Provide the [X, Y] coordinate of the cell's center where the given text is located.  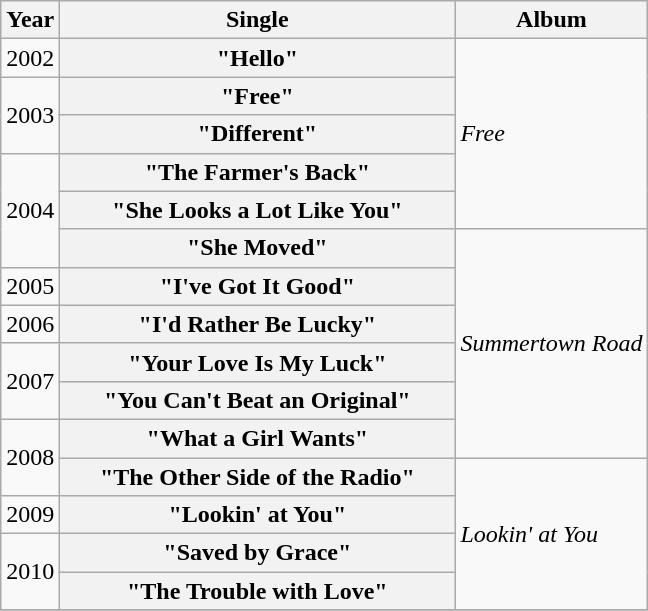
2002 [30, 58]
Album [552, 20]
"Your Love Is My Luck" [258, 362]
"Free" [258, 96]
2008 [30, 457]
2003 [30, 115]
"What a Girl Wants" [258, 438]
"Lookin' at You" [258, 515]
"Different" [258, 134]
Free [552, 134]
2009 [30, 515]
"You Can't Beat an Original" [258, 400]
"The Trouble with Love" [258, 591]
2010 [30, 572]
"The Farmer's Back" [258, 172]
2005 [30, 286]
2006 [30, 324]
"I've Got It Good" [258, 286]
Lookin' at You [552, 534]
"She Moved" [258, 248]
Year [30, 20]
2007 [30, 381]
"I'd Rather Be Lucky" [258, 324]
"Hello" [258, 58]
"The Other Side of the Radio" [258, 477]
Single [258, 20]
Summertown Road [552, 343]
"Saved by Grace" [258, 553]
"She Looks a Lot Like You" [258, 210]
2004 [30, 210]
